Return [x, y] of the center of cell containing provided text 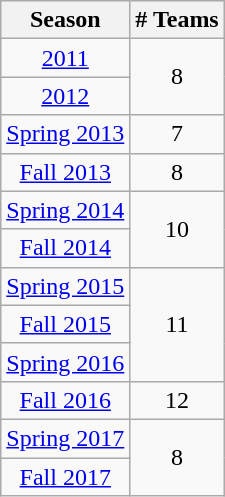
Spring 2013 [66, 134]
7 [177, 134]
Spring 2017 [66, 438]
Fall 2017 [66, 477]
Season [66, 20]
Spring 2016 [66, 362]
2012 [66, 96]
10 [177, 229]
Spring 2014 [66, 210]
Fall 2015 [66, 324]
12 [177, 400]
Fall 2014 [66, 248]
Fall 2013 [66, 172]
Spring 2015 [66, 286]
# Teams [177, 20]
Fall 2016 [66, 400]
2011 [66, 58]
11 [177, 324]
